Locate the cell with the specified text and output its (x, y) center coordinate. 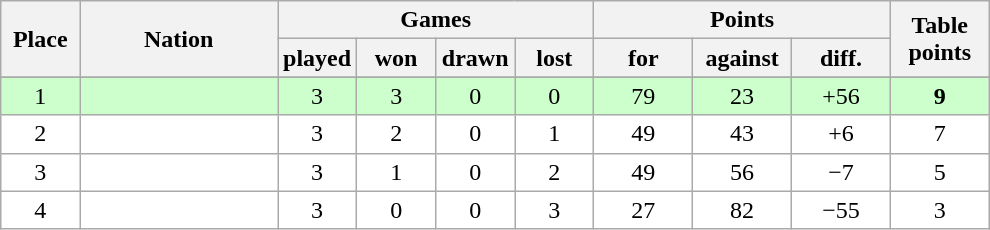
won (396, 58)
diff. (842, 58)
79 (644, 96)
Tablepoints (940, 39)
+6 (842, 134)
5 (940, 172)
for (644, 58)
27 (644, 210)
Games (436, 20)
Points (742, 20)
−7 (842, 172)
+56 (842, 96)
Place (40, 39)
Nation (179, 39)
drawn (476, 58)
played (318, 58)
−55 (842, 210)
against (742, 58)
4 (40, 210)
7 (940, 134)
23 (742, 96)
82 (742, 210)
lost (554, 58)
56 (742, 172)
9 (940, 96)
43 (742, 134)
